From the cell containing the given text, extract its center point as (x, y) coordinate. 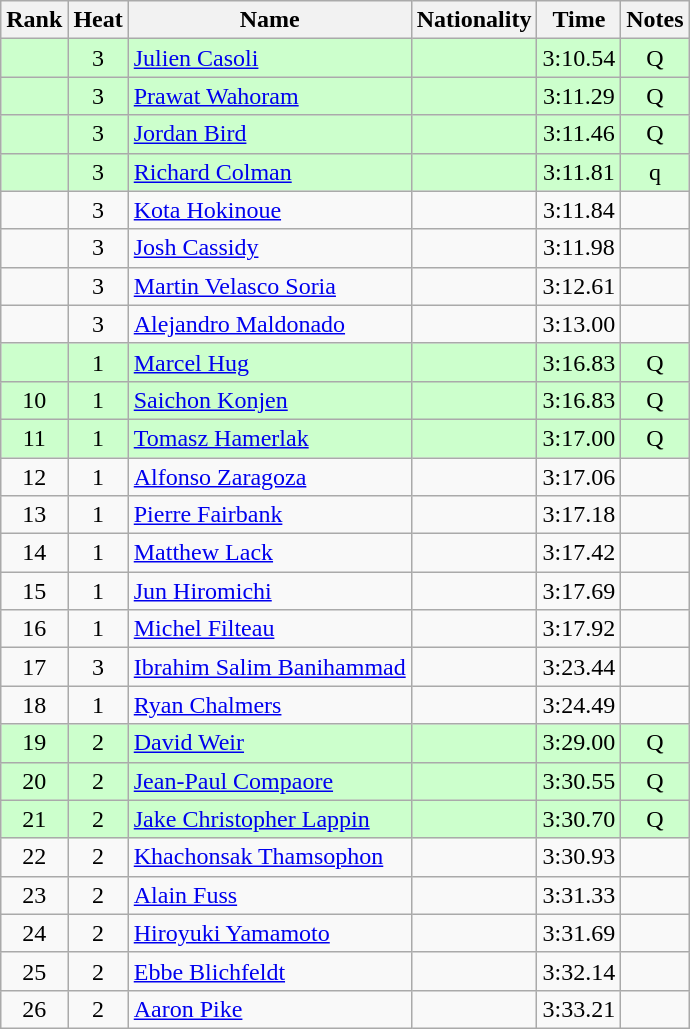
12 (34, 477)
Martin Velasco Soria (270, 286)
Jordan Bird (270, 134)
Heat (98, 20)
Pierre Fairbank (270, 515)
3:12.61 (579, 286)
3:17.06 (579, 477)
3:32.14 (579, 971)
20 (34, 781)
3:30.70 (579, 819)
15 (34, 591)
Time (579, 20)
3:17.00 (579, 438)
Michel Filteau (270, 629)
Tomasz Hamerlak (270, 438)
3:11.81 (579, 172)
25 (34, 971)
3:17.42 (579, 553)
3:11.46 (579, 134)
18 (34, 705)
Name (270, 20)
q (655, 172)
Alain Fuss (270, 895)
16 (34, 629)
Alfonso Zaragoza (270, 477)
Saichon Konjen (270, 400)
3:10.54 (579, 58)
26 (34, 1009)
3:30.93 (579, 857)
3:11.98 (579, 248)
Kota Hokinoue (270, 210)
17 (34, 667)
3:17.18 (579, 515)
Aaron Pike (270, 1009)
3:11.29 (579, 96)
3:24.49 (579, 705)
3:33.21 (579, 1009)
3:13.00 (579, 324)
21 (34, 819)
Khachonsak Thamsophon (270, 857)
10 (34, 400)
Nationality (474, 20)
David Weir (270, 743)
Richard Colman (270, 172)
3:30.55 (579, 781)
3:11.84 (579, 210)
23 (34, 895)
Ibrahim Salim Banihammad (270, 667)
Matthew Lack (270, 553)
Alejandro Maldonado (270, 324)
13 (34, 515)
Hiroyuki Yamamoto (270, 933)
3:31.33 (579, 895)
3:31.69 (579, 933)
24 (34, 933)
Marcel Hug (270, 362)
Jun Hiromichi (270, 591)
Prawat Wahoram (270, 96)
Jake Christopher Lappin (270, 819)
Josh Cassidy (270, 248)
Julien Casoli (270, 58)
Jean-Paul Compaore (270, 781)
22 (34, 857)
Notes (655, 20)
14 (34, 553)
3:23.44 (579, 667)
3:17.69 (579, 591)
3:17.92 (579, 629)
Ebbe Blichfeldt (270, 971)
Rank (34, 20)
Ryan Chalmers (270, 705)
19 (34, 743)
3:29.00 (579, 743)
11 (34, 438)
